From the cell containing the given text, extract its center point as [X, Y] coordinate. 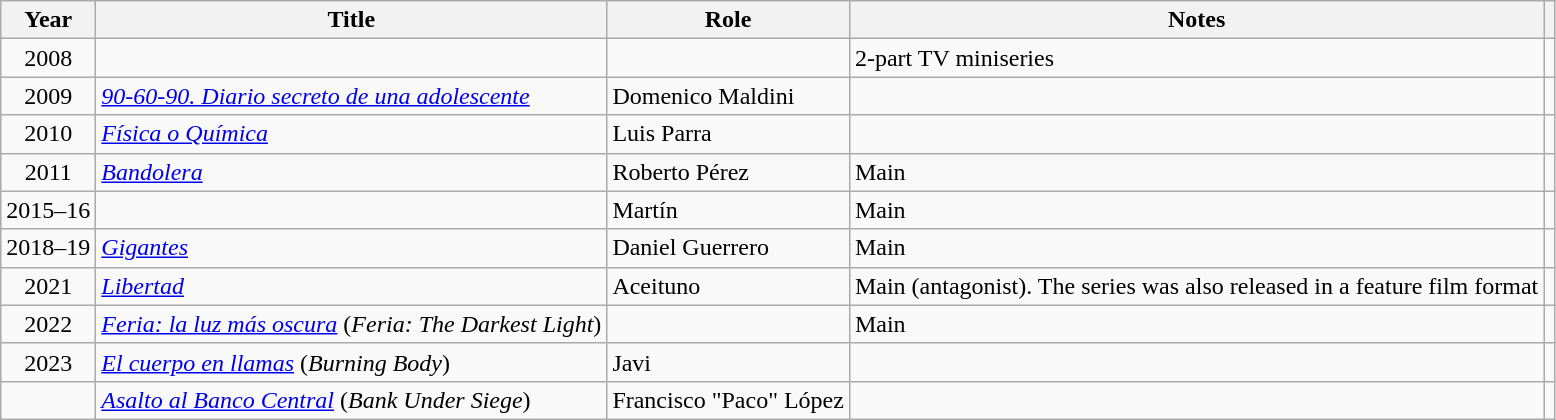
Daniel Guerrero [728, 248]
Domenico Maldini [728, 96]
El cuerpo en llamas (Burning Body) [352, 362]
2009 [48, 96]
Title [352, 20]
2023 [48, 362]
90-60-90. Diario secreto de una adolescente [352, 96]
Martín [728, 210]
Física o Química [352, 134]
2010 [48, 134]
2015–16 [48, 210]
Feria: la luz más oscura (Feria: The Darkest Light) [352, 324]
2008 [48, 58]
2018–19 [48, 248]
Main (antagonist). The series was also released in a feature film format [1196, 286]
Notes [1196, 20]
Libertad [352, 286]
Bandolera [352, 172]
2021 [48, 286]
Francisco "Paco" López [728, 400]
Javi [728, 362]
2011 [48, 172]
2-part TV miniseries [1196, 58]
Roberto Pérez [728, 172]
2022 [48, 324]
Year [48, 20]
Luis Parra [728, 134]
Asalto al Banco Central (Bank Under Siege) [352, 400]
Gigantes [352, 248]
Aceituno [728, 286]
Role [728, 20]
